Identify which cell holds the provided text, then report its (X, Y) central coordinate. 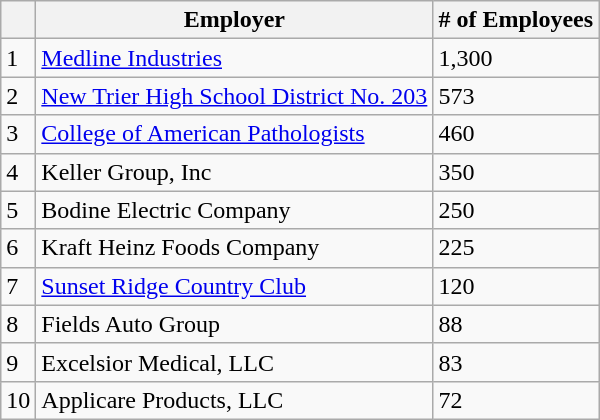
1,300 (516, 58)
8 (18, 324)
Keller Group, Inc (234, 172)
Bodine Electric Company (234, 210)
Employer (234, 20)
225 (516, 248)
4 (18, 172)
72 (516, 400)
# of Employees (516, 20)
9 (18, 362)
10 (18, 400)
88 (516, 324)
83 (516, 362)
New Trier High School District No. 203 (234, 96)
120 (516, 286)
Excelsior Medical, LLC (234, 362)
350 (516, 172)
Kraft Heinz Foods Company (234, 248)
Fields Auto Group (234, 324)
460 (516, 134)
1 (18, 58)
Sunset Ridge Country Club (234, 286)
6 (18, 248)
3 (18, 134)
7 (18, 286)
Medline Industries (234, 58)
College of American Pathologists (234, 134)
250 (516, 210)
2 (18, 96)
5 (18, 210)
573 (516, 96)
Applicare Products, LLC (234, 400)
